Identify which cell holds the provided text, then report its [X, Y] central coordinate. 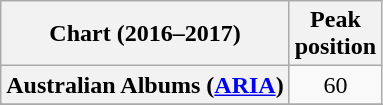
Peak position [335, 34]
Chart (2016–2017) [145, 34]
Australian Albums (ARIA) [145, 85]
60 [335, 85]
